Determine the [x, y] coordinate at the center of the cell enclosing the given text.  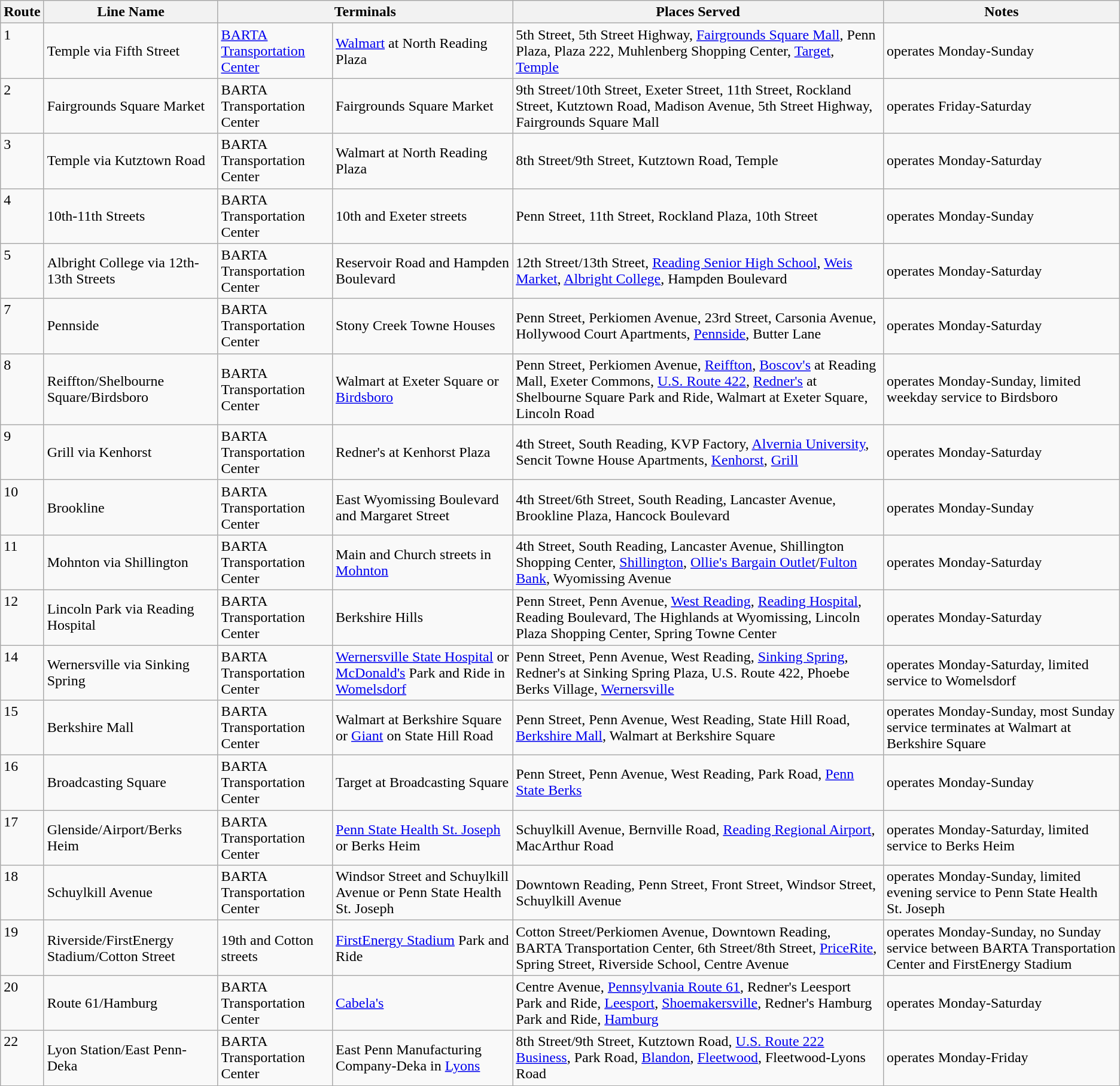
Centre Avenue, Pennsylvania Route 61, Redner's Leesport Park and Ride, Leesport, Shoemakersville, Redner's Hamburg Park and Ride, Hamburg [698, 1003]
Downtown Reading, Penn Street, Front Street, Windsor Street, Schuylkill Avenue [698, 893]
19 [22, 948]
Terminals [365, 12]
8th Street/9th Street, Kutztown Road, Temple [698, 161]
operates Friday-Saturday [1002, 106]
Places Served [698, 12]
2 [22, 106]
3 [22, 161]
9 [22, 452]
Penn Street, Penn Avenue, West Reading, State Hill Road, Berkshire Mall, Walmart at Berkshire Square [698, 728]
Brookline [130, 507]
Reiffton/Shelbourne Square/Birdsboro [130, 389]
operates Monday-Saturday, limited service to Berks Heim [1002, 838]
Riverside/FirstEnergy Stadium/Cotton Street [130, 948]
9th Street/10th Street, Exeter Street, 11th Street, Rockland Street, Kutztown Road, Madison Avenue, 5th Street Highway, Fairgrounds Square Mall [698, 106]
20 [22, 1003]
Wernersville via Sinking Spring [130, 672]
Route 61/Hamburg [130, 1003]
4th Street/6th Street, South Reading, Lancaster Avenue, Brookline Plaza, Hancock Boulevard [698, 507]
operates Monday-Sunday, most Sunday service terminates at Walmart at Berkshire Square [1002, 728]
Reservoir Road and Hampden Boulevard [422, 271]
Lincoln Park via Reading Hospital [130, 617]
4th Street, South Reading, Lancaster Avenue, Shillington Shopping Center, Shillington, Ollie's Bargain Outlet/Fulton Bank, Wyomissing Avenue [698, 562]
10 [22, 507]
Windsor Street and Schuylkill Avenue or Penn State Health St. Joseph [422, 893]
FirstEnergy Stadium Park and Ride [422, 948]
4th Street, South Reading, KVP Factory, Alvernia University, Sencit Towne House Apartments, Kenhorst, Grill [698, 452]
Lyon Station/East Penn-Deka [130, 1058]
Berkshire Hills [422, 617]
5th Street, 5th Street Highway, Fairgrounds Square Mall, Penn Plaza, Plaza 222, Muhlenberg Shopping Center, Target, Temple [698, 51]
16 [22, 783]
5 [22, 271]
Penn State Health St. Joseph or Berks Heim [422, 838]
Main and Church streets in Mohnton [422, 562]
Grill via Kenhorst [130, 452]
14 [22, 672]
East Wyomissing Boulevard and Margaret Street [422, 507]
operates Monday-Sunday, no Sunday service between BARTA Transportation Center and FirstEnergy Stadium [1002, 948]
Berkshire Mall [130, 728]
Mohnton via Shillington [130, 562]
7 [22, 326]
15 [22, 728]
Penn Street, 11th Street, Rockland Plaza, 10th Street [698, 216]
11 [22, 562]
12th Street/13th Street, Reading Senior High School, Weis Market, Albright College, Hampden Boulevard [698, 271]
Redner's at Kenhorst Plaza [422, 452]
Schuylkill Avenue [130, 893]
Walmart at Exeter Square or Birdsboro [422, 389]
operates Monday-Sunday, limited evening service to Penn State Health St. Joseph [1002, 893]
Route [22, 12]
Walmart at Berkshire Square or Giant on State Hill Road [422, 728]
18 [22, 893]
Broadcasting Square [130, 783]
Line Name [130, 12]
Temple via Fifth Street [130, 51]
8th Street/9th Street, Kutztown Road, U.S. Route 222 Business, Park Road, Blandon, Fleetwood, Fleetwood-Lyons Road [698, 1058]
19th and Cotton streets [275, 948]
Albright College via 12th-13th Streets [130, 271]
22 [22, 1058]
Wernersville State Hospital or McDonald's Park and Ride in Womelsdorf [422, 672]
10th-11th Streets [130, 216]
17 [22, 838]
10th and Exeter streets [422, 216]
Penn Street, Perkiomen Avenue, 23rd Street, Carsonia Avenue, Hollywood Court Apartments, Pennside, Butter Lane [698, 326]
Penn Street, Penn Avenue, West Reading, Sinking Spring, Redner's at Sinking Spring Plaza, U.S. Route 422, Phoebe Berks Village, Wernersville [698, 672]
Stony Creek Towne Houses [422, 326]
Temple via Kutztown Road [130, 161]
East Penn Manufacturing Company-Deka in Lyons [422, 1058]
Penn Street, Penn Avenue, West Reading, Park Road, Penn State Berks [698, 783]
Cabela's [422, 1003]
4 [22, 216]
Notes [1002, 12]
12 [22, 617]
8 [22, 389]
Schuylkill Avenue, Bernville Road, Reading Regional Airport, MacArthur Road [698, 838]
Pennside [130, 326]
operates Monday-Friday [1002, 1058]
operates Monday-Sunday, limited weekday service to Birdsboro [1002, 389]
operates Monday-Saturday, limited service to Womelsdorf [1002, 672]
Target at Broadcasting Square [422, 783]
Glenside/Airport/Berks Heim [130, 838]
1 [22, 51]
